Pinpoint the cell where the given text exists, returning its (x, y) midpoint coordinate. 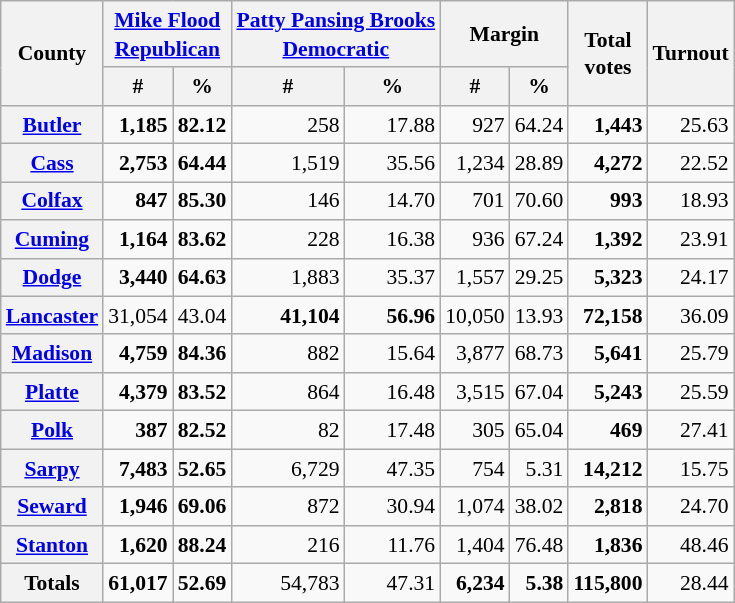
1,557 (474, 277)
85.30 (202, 201)
1,620 (138, 545)
43.04 (202, 316)
83.62 (202, 239)
35.37 (393, 277)
Turnout (691, 53)
88.24 (202, 545)
228 (288, 239)
68.73 (540, 354)
52.65 (202, 468)
22.52 (691, 163)
5.38 (540, 583)
84.36 (202, 354)
38.02 (540, 507)
35.56 (393, 163)
1,074 (474, 507)
1,164 (138, 239)
Dodge (52, 277)
5,323 (608, 277)
29.25 (540, 277)
23.91 (691, 239)
Patty Pansing BrooksDemocratic (336, 34)
16.38 (393, 239)
52.69 (202, 583)
Sarpy (52, 468)
387 (138, 430)
872 (288, 507)
146 (288, 201)
25.79 (691, 354)
258 (288, 125)
30.94 (393, 507)
115,800 (608, 583)
67.04 (540, 392)
Stanton (52, 545)
305 (474, 430)
882 (288, 354)
3,440 (138, 277)
Lancaster (52, 316)
Butler (52, 125)
6,234 (474, 583)
Madison (52, 354)
3,877 (474, 354)
47.31 (393, 583)
16.48 (393, 392)
Mike FloodRepublican (167, 34)
10,050 (474, 316)
25.59 (691, 392)
7,483 (138, 468)
1,185 (138, 125)
Totalvotes (608, 53)
76.48 (540, 545)
54,783 (288, 583)
4,379 (138, 392)
1,392 (608, 239)
5.31 (540, 468)
2,753 (138, 163)
936 (474, 239)
4,759 (138, 354)
64.24 (540, 125)
31,054 (138, 316)
754 (474, 468)
1,404 (474, 545)
64.44 (202, 163)
28.44 (691, 583)
Seward (52, 507)
Totals (52, 583)
3,515 (474, 392)
18.93 (691, 201)
847 (138, 201)
6,729 (288, 468)
2,818 (608, 507)
67.24 (540, 239)
Platte (52, 392)
5,641 (608, 354)
Cass (52, 163)
82 (288, 430)
14.70 (393, 201)
1,946 (138, 507)
41,104 (288, 316)
4,272 (608, 163)
13.93 (540, 316)
County (52, 53)
65.04 (540, 430)
25.63 (691, 125)
56.96 (393, 316)
82.52 (202, 430)
Margin (504, 34)
1,443 (608, 125)
11.76 (393, 545)
24.70 (691, 507)
Colfax (52, 201)
Cuming (52, 239)
48.46 (691, 545)
47.35 (393, 468)
15.75 (691, 468)
82.12 (202, 125)
864 (288, 392)
83.52 (202, 392)
1,519 (288, 163)
70.60 (540, 201)
1,883 (288, 277)
61,017 (138, 583)
72,158 (608, 316)
69.06 (202, 507)
1,234 (474, 163)
5,243 (608, 392)
28.89 (540, 163)
701 (474, 201)
24.17 (691, 277)
469 (608, 430)
927 (474, 125)
17.48 (393, 430)
64.63 (202, 277)
14,212 (608, 468)
27.41 (691, 430)
36.09 (691, 316)
993 (608, 201)
15.64 (393, 354)
17.88 (393, 125)
1,836 (608, 545)
216 (288, 545)
Polk (52, 430)
